Scan for the cell matching the given text and deliver its (x, y) coordinate at center. 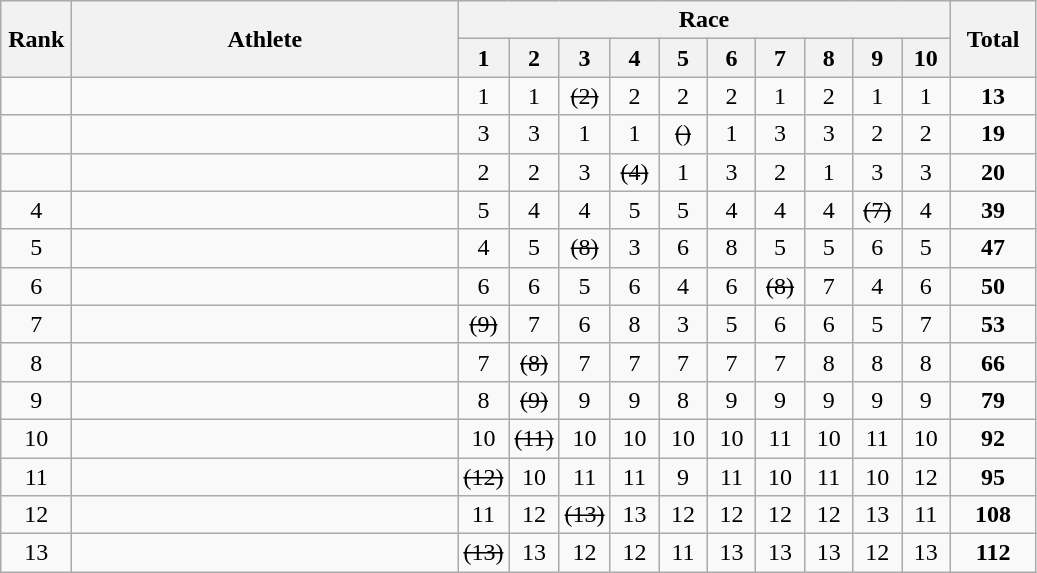
50 (993, 286)
Race (704, 20)
53 (993, 324)
20 (993, 172)
92 (993, 438)
Total (993, 39)
Athlete (265, 39)
(2) (584, 96)
() (684, 134)
(7) (878, 210)
(12) (484, 477)
112 (993, 553)
(11) (534, 438)
(4) (634, 172)
108 (993, 515)
66 (993, 362)
47 (993, 248)
79 (993, 400)
19 (993, 134)
39 (993, 210)
Rank (36, 39)
95 (993, 477)
